Detect which cell encompasses the target text, then output its [X, Y] center coordinate. 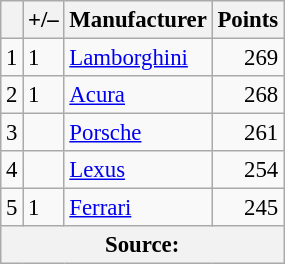
Lamborghini [138, 58]
Points [248, 20]
245 [248, 208]
Acura [138, 95]
Source: [142, 245]
254 [248, 170]
3 [12, 133]
261 [248, 133]
2 [12, 95]
269 [248, 58]
5 [12, 208]
Lexus [138, 170]
4 [12, 170]
Manufacturer [138, 20]
+/– [44, 20]
Porsche [138, 133]
Ferrari [138, 208]
268 [248, 95]
